Capture the cell that displays the provided text and extract its [X, Y] central coordinate. 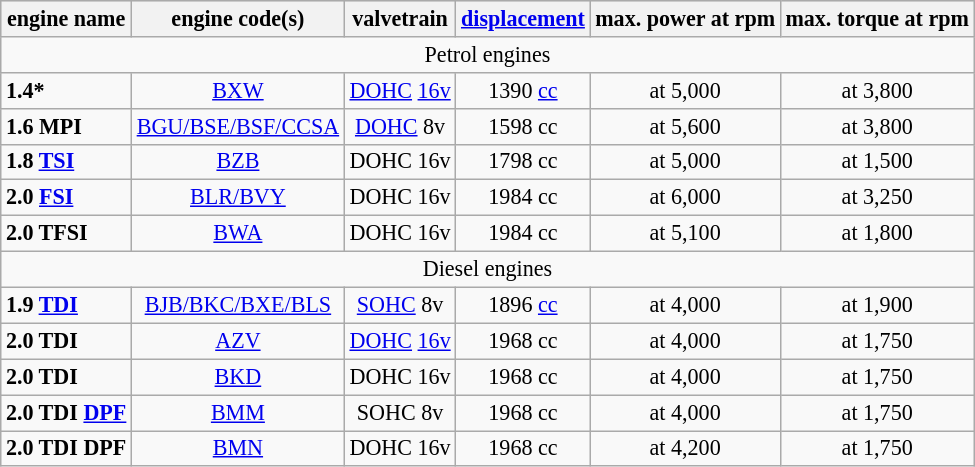
valvetrain [400, 18]
engine code(s) [238, 18]
BGU/BSE/BSF/CCSA [238, 126]
at 1,900 [877, 305]
1.6 MPI [66, 126]
1.8 TSI [66, 162]
at 5,100 [685, 233]
DOHC 8v [400, 126]
max. torque at rpm [877, 18]
1.9 TDI [66, 305]
BZB [238, 162]
at 3,250 [877, 198]
BJB/BKC/BXE/BLS [238, 305]
Petrol engines [488, 54]
AZV [238, 341]
engine name [66, 18]
BMN [238, 448]
BWA [238, 233]
at 6,000 [685, 198]
BLR/BVY [238, 198]
1598 cc [523, 126]
at 4,200 [685, 448]
1896 cc [523, 305]
max. power at rpm [685, 18]
at 1,500 [877, 162]
at 1,800 [877, 233]
1.4* [66, 90]
displacement [523, 18]
BXW [238, 90]
2.0 FSI [66, 198]
Diesel engines [488, 269]
BKD [238, 377]
BMM [238, 412]
2.0 TFSI [66, 233]
1798 cc [523, 162]
at 5,600 [685, 126]
1390 cc [523, 90]
